Determine the (X, Y) coordinate at the center of the cell enclosing the given text.  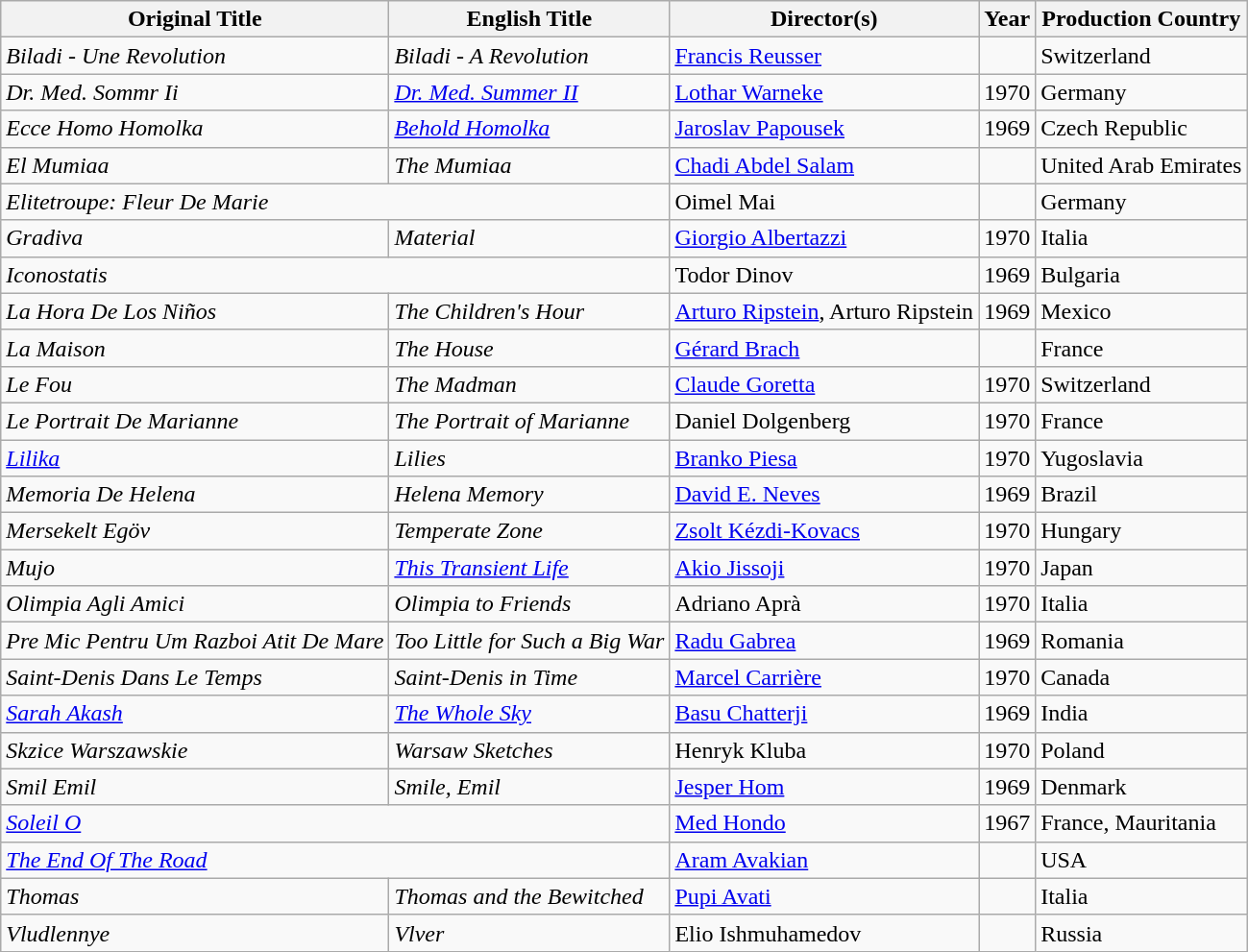
Bulgaria (1141, 275)
Canada (1141, 677)
Smil Emil (195, 787)
Ecce Homo Homolka (195, 129)
Le Portrait De Marianne (195, 421)
Memoria De Helena (195, 495)
Olimpia Agli Amici (195, 604)
Elitetroupe: Fleur De Marie (335, 202)
Gérard Brach (824, 348)
Lothar Warneke (824, 92)
Henryk Kluba (824, 750)
Iconostatis (335, 275)
David E. Neves (824, 495)
Material (529, 238)
Claude Goretta (824, 384)
Year (1007, 19)
Biladi - A Revolution (529, 56)
Sarah Akash (195, 714)
Skzice Warszawskie (195, 750)
The Children's Hour (529, 311)
Biladi - Une Revolution (195, 56)
This Transient Life (529, 568)
Director(s) (824, 19)
Warsaw Sketches (529, 750)
Original Title (195, 19)
Vlver (529, 933)
Brazil (1141, 495)
Basu Chatterji (824, 714)
Czech Republic (1141, 129)
Jesper Hom (824, 787)
Dr. Med. Sommr Ii (195, 92)
Gradiva (195, 238)
The House (529, 348)
Hungary (1141, 531)
La Hora De Los Niños (195, 311)
Pre Mic Pentru Um Razboi Atit De Mare (195, 641)
Smile, Emil (529, 787)
Lilika (195, 458)
Akio Jissoji (824, 568)
The Portrait of Marianne (529, 421)
El Mumiaa (195, 165)
Giorgio Albertazzi (824, 238)
Mujo (195, 568)
Saint-Denis in Time (529, 677)
Behold Homolka (529, 129)
Temperate Zone (529, 531)
India (1141, 714)
Production Country (1141, 19)
France, Mauritania (1141, 823)
Yugoslavia (1141, 458)
Med Hondo (824, 823)
The Whole Sky (529, 714)
The End Of The Road (335, 860)
English Title (529, 19)
Le Fou (195, 384)
Branko Piesa (824, 458)
Saint-Denis Dans Le Temps (195, 677)
Mexico (1141, 311)
Mersekelt Egöv (195, 531)
Marcel Carrière (824, 677)
Chadi Abdel Salam (824, 165)
1967 (1007, 823)
The Madman (529, 384)
Russia (1141, 933)
USA (1141, 860)
Oimel Mai (824, 202)
Jaroslav Papousek (824, 129)
Helena Memory (529, 495)
Aram Avakian (824, 860)
Thomas and the Bewitched (529, 896)
Arturo Ripstein, Arturo Ripstein (824, 311)
Todor Dinov (824, 275)
The Mumiaa (529, 165)
Lilies (529, 458)
Thomas (195, 896)
Denmark (1141, 787)
Olimpia to Friends (529, 604)
Zsolt Kézdi-Kovacs (824, 531)
Vludlennye (195, 933)
Poland (1141, 750)
Francis Reusser (824, 56)
Soleil O (335, 823)
Too Little for Such a Big War (529, 641)
Romania (1141, 641)
Elio Ishmuhamedov (824, 933)
United Arab Emirates (1141, 165)
Radu Gabrea (824, 641)
Adriano Aprà (824, 604)
Daniel Dolgenberg (824, 421)
Pupi Avati (824, 896)
Japan (1141, 568)
La Maison (195, 348)
Dr. Med. Summer II (529, 92)
